Return [x, y] of the center of cell containing provided text 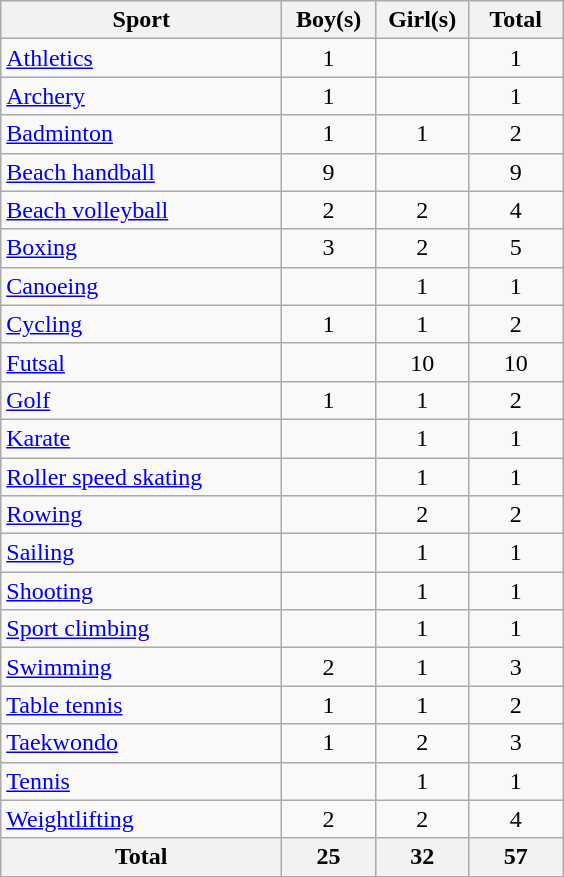
32 [422, 857]
Karate [142, 438]
5 [516, 248]
Golf [142, 400]
Badminton [142, 134]
Futsal [142, 362]
57 [516, 857]
Swimming [142, 667]
Girl(s) [422, 20]
Sport [142, 20]
Sailing [142, 553]
Beach volleyball [142, 210]
Weightlifting [142, 819]
Rowing [142, 515]
Boxing [142, 248]
Cycling [142, 324]
Roller speed skating [142, 477]
Taekwondo [142, 743]
Athletics [142, 58]
Archery [142, 96]
Shooting [142, 591]
Boy(s) [329, 20]
25 [329, 857]
Beach handball [142, 172]
Sport climbing [142, 629]
Table tennis [142, 705]
Canoeing [142, 286]
Tennis [142, 781]
